Provide the [x, y] coordinate of the cell's center where the given text is located.  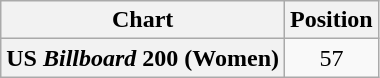
Chart [143, 20]
57 [332, 58]
US Billboard 200 (Women) [143, 58]
Position [332, 20]
